Find where the given text appears and provide that cell's center as [X, Y] coordinate. 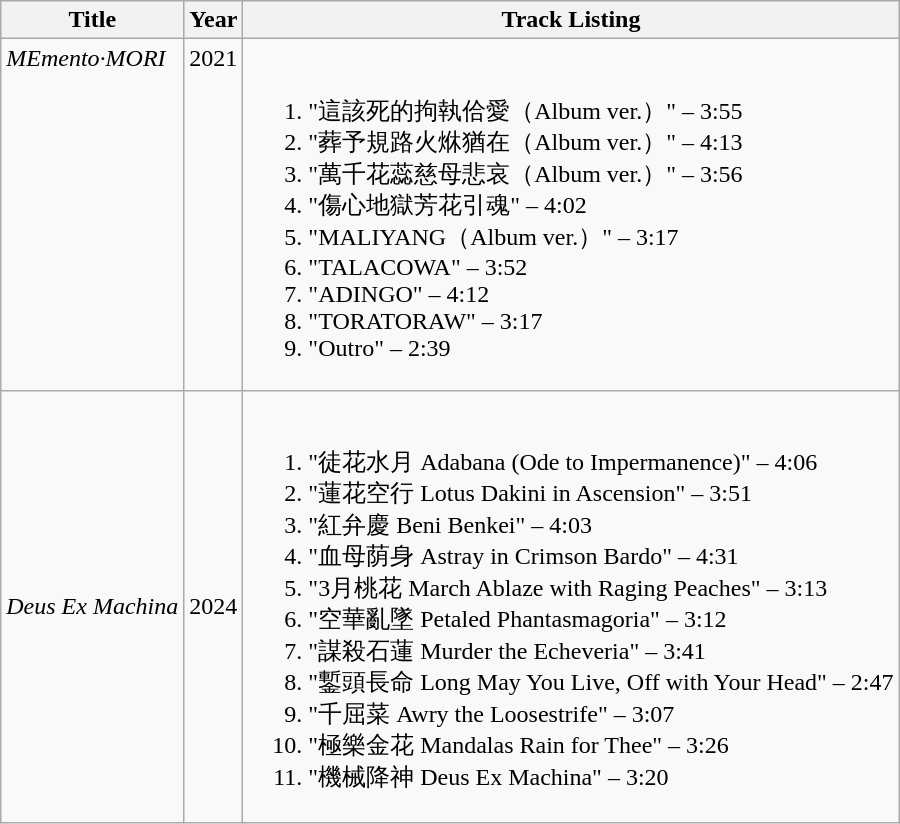
2024 [214, 606]
2021 [214, 215]
MEmento·MORI [92, 215]
Deus Ex Machina [92, 606]
Year [214, 20]
Track Listing [571, 20]
Title [92, 20]
